From the cell containing the given text, extract its center point as [X, Y] coordinate. 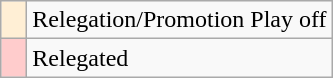
Relegation/Promotion Play off [180, 20]
Relegated [180, 58]
